Pinpoint the cell where the given text exists, returning its [X, Y] midpoint coordinate. 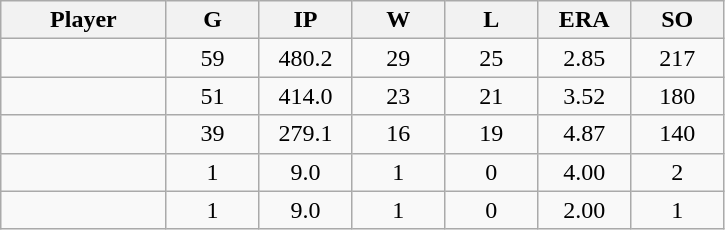
G [212, 20]
414.0 [306, 96]
IP [306, 20]
2.85 [584, 58]
51 [212, 96]
180 [678, 96]
29 [398, 58]
39 [212, 134]
2 [678, 172]
W [398, 20]
25 [492, 58]
140 [678, 134]
L [492, 20]
480.2 [306, 58]
23 [398, 96]
16 [398, 134]
4.00 [584, 172]
SO [678, 20]
217 [678, 58]
Player [84, 20]
279.1 [306, 134]
3.52 [584, 96]
ERA [584, 20]
4.87 [584, 134]
19 [492, 134]
2.00 [584, 210]
59 [212, 58]
21 [492, 96]
